Capture the cell that displays the provided text and extract its (x, y) central coordinate. 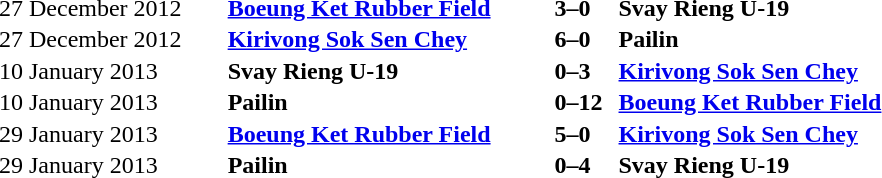
5–0 (584, 134)
6–0 (584, 39)
Pailin (388, 103)
0–12 (584, 103)
0–3 (584, 71)
Kirivong Sok Sen Chey (388, 39)
Boeung Ket Rubber Field (388, 134)
Svay Rieng U-19 (388, 71)
